Pinpoint the cell where the given text exists, returning its [X, Y] midpoint coordinate. 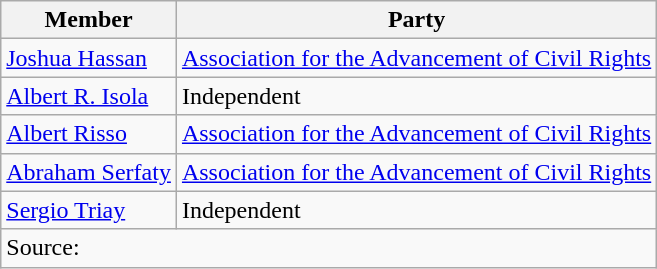
Joshua Hassan [89, 58]
Source: [329, 248]
Sergio Triay [89, 210]
Albert Risso [89, 134]
Albert R. Isola [89, 96]
Abraham Serfaty [89, 172]
Member [89, 20]
Party [416, 20]
